Extract the [X, Y] coordinate from the center of the cell holding the provided text.  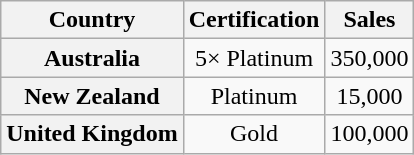
100,000 [370, 134]
Australia [92, 58]
Gold [254, 134]
Sales [370, 20]
Certification [254, 20]
5× Platinum [254, 58]
Country [92, 20]
350,000 [370, 58]
New Zealand [92, 96]
United Kingdom [92, 134]
Platinum [254, 96]
15,000 [370, 96]
